Detect which cell encompasses the target text, then output its (X, Y) center coordinate. 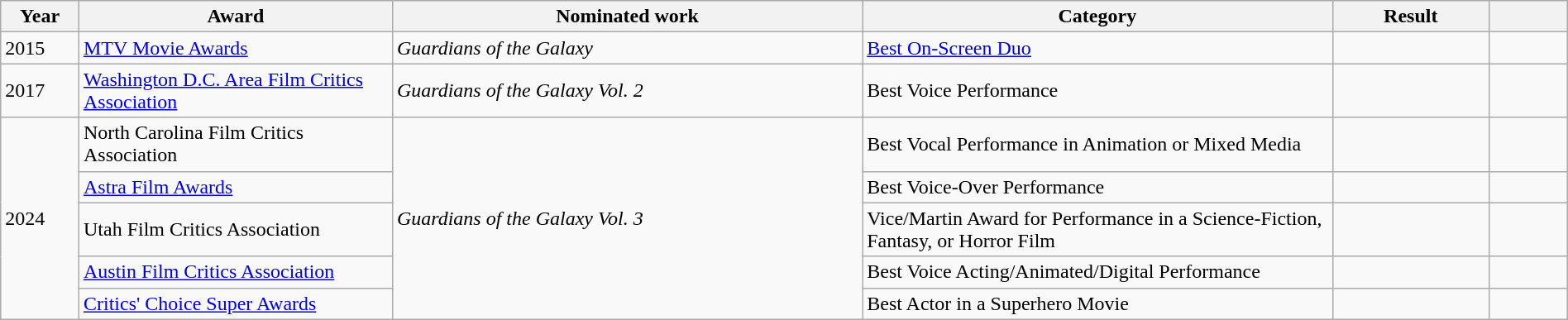
Best On-Screen Duo (1097, 48)
Guardians of the Galaxy Vol. 3 (627, 218)
2017 (40, 91)
Nominated work (627, 17)
Astra Film Awards (235, 187)
Year (40, 17)
Critics' Choice Super Awards (235, 303)
Washington D.C. Area Film Critics Association (235, 91)
Austin Film Critics Association (235, 272)
2024 (40, 218)
Award (235, 17)
Guardians of the Galaxy Vol. 2 (627, 91)
Best Actor in a Superhero Movie (1097, 303)
Best Vocal Performance in Animation or Mixed Media (1097, 144)
Category (1097, 17)
Best Voice Performance (1097, 91)
Vice/Martin Award for Performance in a Science-Fiction, Fantasy, or Horror Film (1097, 230)
Best Voice-Over Performance (1097, 187)
North Carolina Film Critics Association (235, 144)
MTV Movie Awards (235, 48)
Utah Film Critics Association (235, 230)
Result (1411, 17)
Best Voice Acting/Animated/Digital Performance (1097, 272)
2015 (40, 48)
Guardians of the Galaxy (627, 48)
